Return the (X, Y) coordinate for the center point of the cell that contains the specified text.  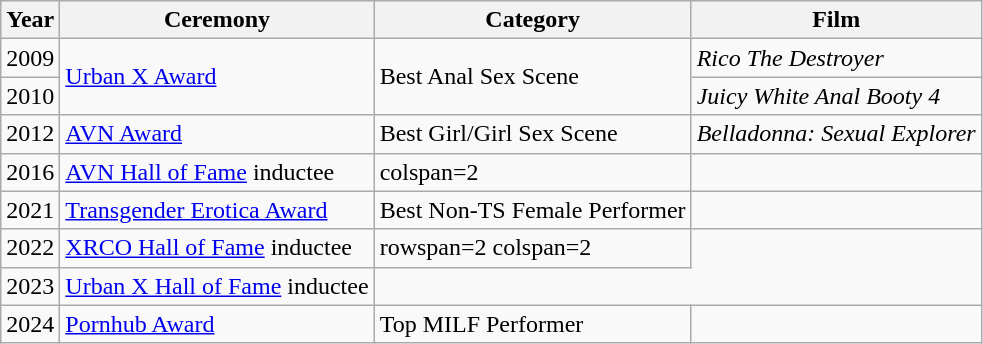
Rico The Destroyer (836, 58)
2022 (30, 248)
Film (836, 20)
2009 (30, 58)
AVN Hall of Fame inductee (217, 172)
Transgender Erotica Award (217, 210)
Best Girl/Girl Sex Scene (532, 134)
2010 (30, 96)
rowspan=2 colspan=2 (532, 248)
colspan=2 (532, 172)
Urban X Award (217, 77)
Belladonna: Sexual Explorer (836, 134)
2023 (30, 286)
Best Anal Sex Scene (532, 77)
Top MILF Performer (532, 324)
Juicy White Anal Booty 4 (836, 96)
Ceremony (217, 20)
2012 (30, 134)
2016 (30, 172)
Pornhub Award (217, 324)
Year (30, 20)
AVN Award (217, 134)
2021 (30, 210)
Best Non-TS Female Performer (532, 210)
XRCO Hall of Fame inductee (217, 248)
Urban X Hall of Fame inductee (217, 286)
2024 (30, 324)
Category (532, 20)
